Detect which cell encompasses the target text, then output its [X, Y] center coordinate. 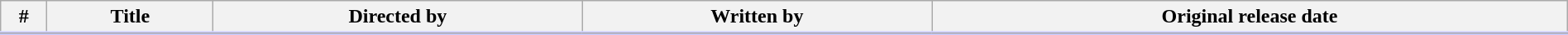
Title [131, 17]
Original release date [1250, 17]
# [24, 17]
Directed by [398, 17]
Written by [758, 17]
